Return the (x, y) coordinate for the center point of the cell that contains the specified text.  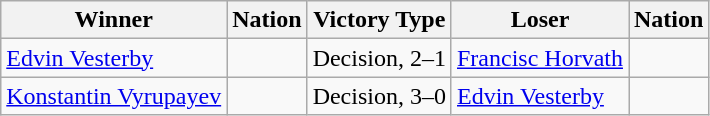
Loser (540, 20)
Victory Type (379, 20)
Konstantin Vyrupayev (114, 96)
Decision, 3–0 (379, 96)
Decision, 2–1 (379, 58)
Francisc Horvath (540, 58)
Winner (114, 20)
